Extract the [X, Y] coordinate from the center of the cell holding the provided text.  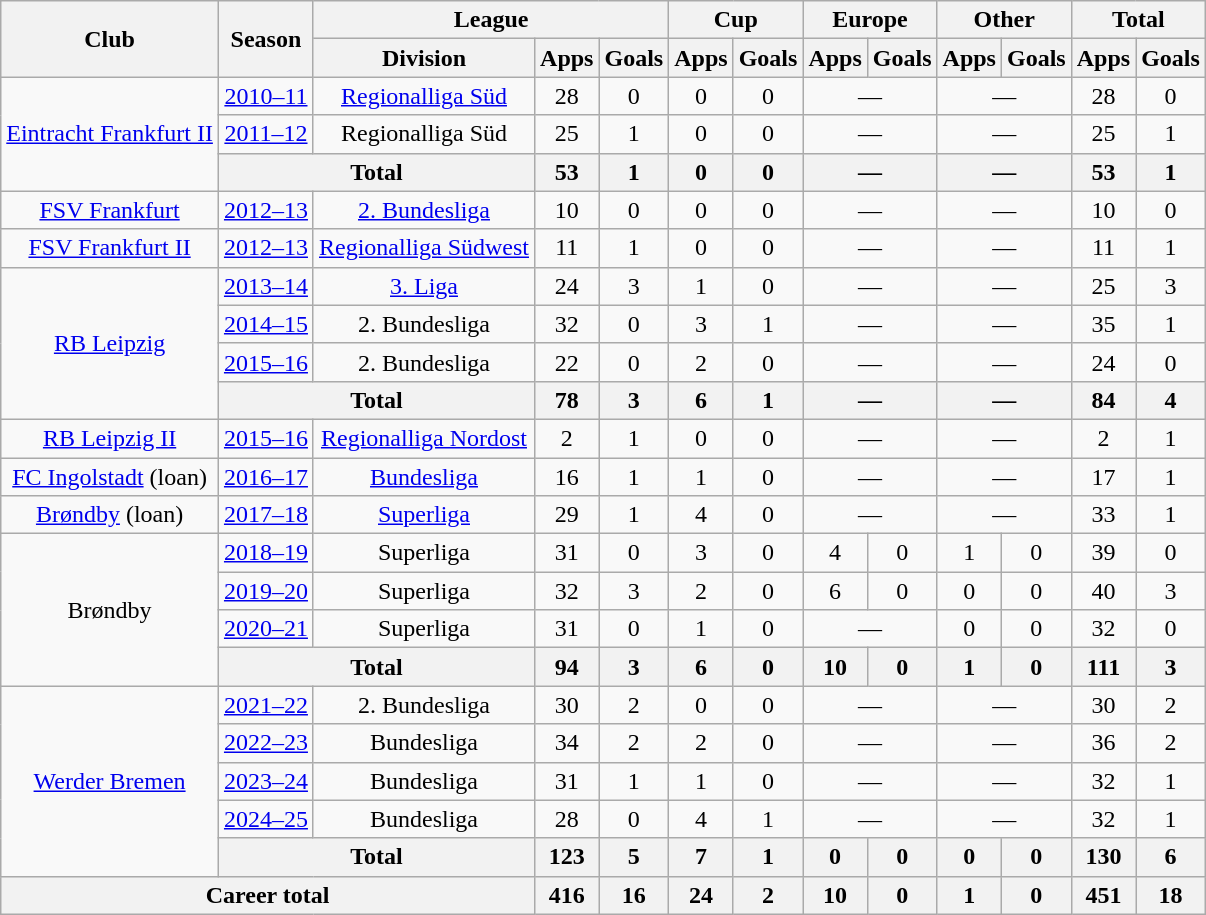
Other [1004, 20]
RB Leipzig II [110, 438]
League [490, 20]
3. Liga [424, 286]
2010–11 [266, 96]
Brøndby (loan) [110, 515]
78 [567, 400]
RB Leipzig [110, 343]
FSV Frankfurt [110, 210]
2016–17 [266, 477]
2022–23 [266, 743]
2020–21 [266, 629]
111 [1103, 667]
18 [1171, 895]
Career total [268, 895]
39 [1103, 553]
2024–25 [266, 819]
29 [567, 515]
22 [567, 362]
5 [634, 857]
36 [1103, 743]
FC Ingolstadt (loan) [110, 477]
Regionalliga Südwest [424, 248]
2021–22 [266, 705]
2023–24 [266, 781]
Brøndby [110, 610]
2013–14 [266, 286]
94 [567, 667]
Club [110, 39]
Eintracht Frankfurt II [110, 134]
2017–18 [266, 515]
35 [1103, 324]
123 [567, 857]
2019–20 [266, 591]
2014–15 [266, 324]
Europe [870, 20]
17 [1103, 477]
Season [266, 39]
451 [1103, 895]
130 [1103, 857]
33 [1103, 515]
84 [1103, 400]
Regionalliga Nordost [424, 438]
416 [567, 895]
2018–19 [266, 553]
Division [424, 58]
Werder Bremen [110, 781]
2011–12 [266, 134]
34 [567, 743]
FSV Frankfurt II [110, 248]
40 [1103, 591]
Cup [736, 20]
7 [701, 857]
